Return [X, Y] of the center of cell containing provided text 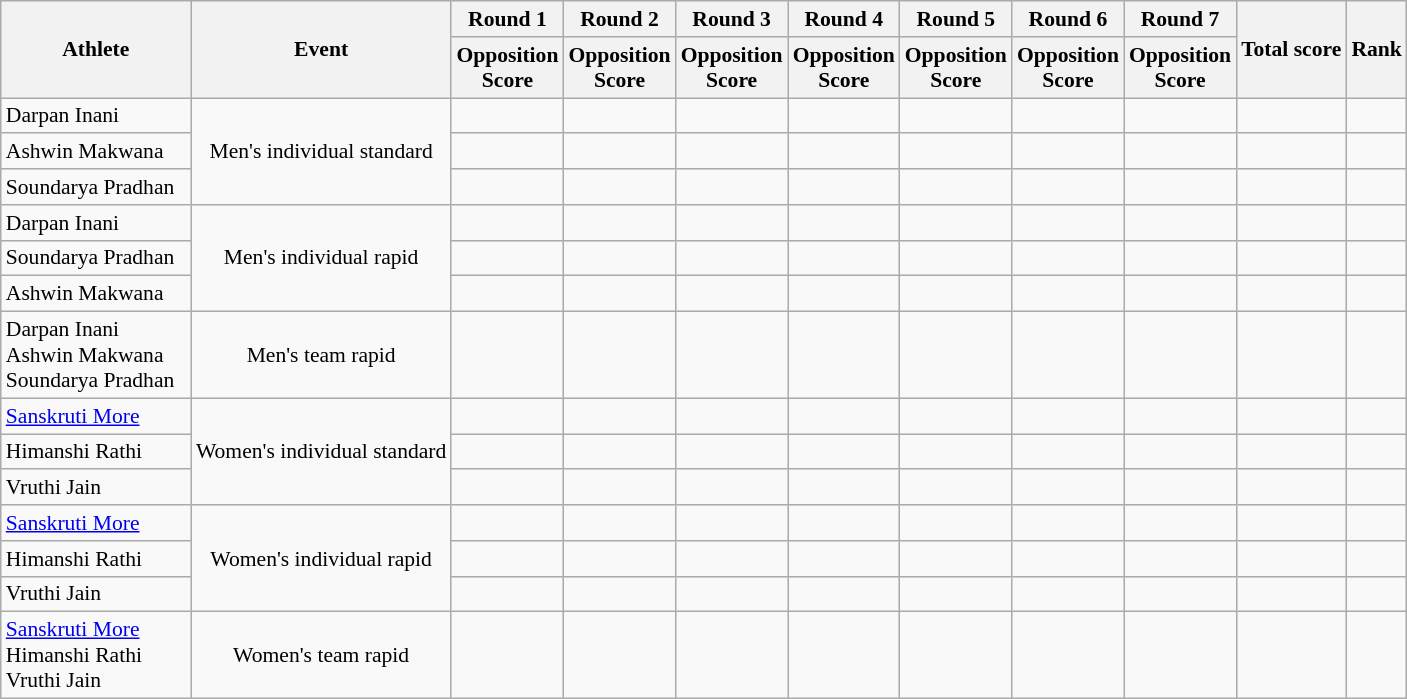
Sanskruti MoreHimanshi RathiVruthi Jain [96, 656]
Total score [1291, 50]
Event [321, 50]
Rank [1376, 50]
Athlete [96, 50]
Round 6 [1068, 19]
Men's individual rapid [321, 258]
Men's individual standard [321, 152]
Round 7 [1180, 19]
Round 5 [956, 19]
Women's team rapid [321, 656]
Men's team rapid [321, 356]
Women's individual standard [321, 452]
Round 4 [844, 19]
Darpan InaniAshwin MakwanaSoundarya Pradhan [96, 356]
Round 3 [732, 19]
Round 1 [507, 19]
Round 2 [619, 19]
Women's individual rapid [321, 558]
